Capture the cell that displays the provided text and extract its [X, Y] central coordinate. 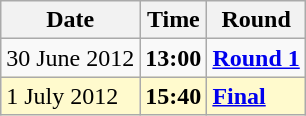
13:00 [174, 58]
Round [256, 20]
Final [256, 96]
Time [174, 20]
30 June 2012 [70, 58]
1 July 2012 [70, 96]
Round 1 [256, 58]
15:40 [174, 96]
Date [70, 20]
